Locate the cell with the specified text and output its [x, y] center coordinate. 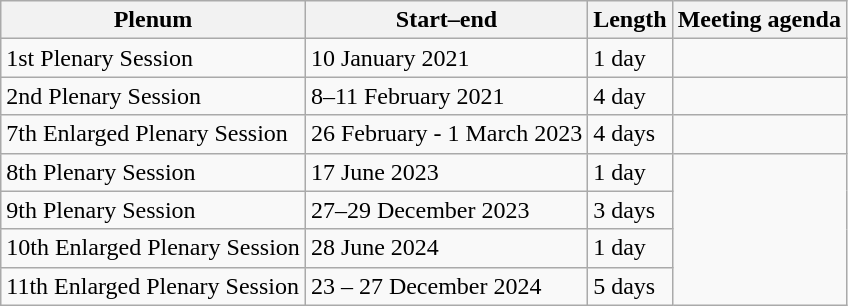
3 days [630, 210]
1st Plenary Session [154, 58]
2nd Plenary Session [154, 96]
11th Enlarged Plenary Session [154, 286]
Length [630, 20]
Start–end [446, 20]
7th Enlarged Plenary Session [154, 134]
4 days [630, 134]
26 February - 1 March 2023 [446, 134]
9th Plenary Session [154, 210]
10th Enlarged Plenary Session [154, 248]
Meeting agenda [759, 20]
Plenum [154, 20]
23 – 27 December 2024 [446, 286]
17 June 2023 [446, 172]
27–29 December 2023 [446, 210]
5 days [630, 286]
4 day [630, 96]
28 June 2024 [446, 248]
10 January 2021 [446, 58]
8th Plenary Session [154, 172]
8–11 February 2021 [446, 96]
